Search for the cell housing the specified text and yield its (X, Y) center coordinate. 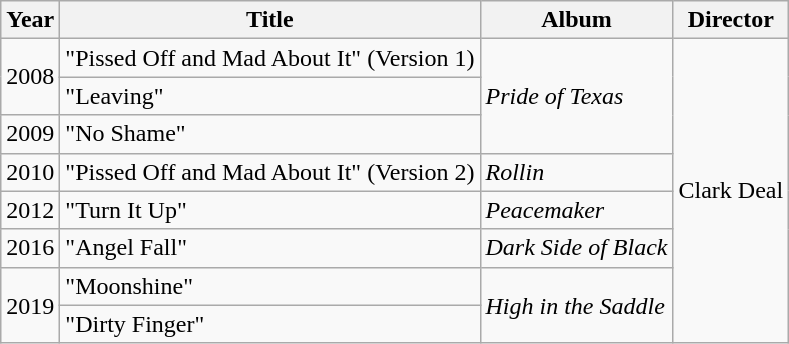
Dark Side of Black (576, 248)
Album (576, 20)
2016 (30, 248)
2009 (30, 134)
"Angel Fall" (270, 248)
Clark Deal (731, 191)
Rollin (576, 172)
2010 (30, 172)
"Pissed Off and Mad About It" (Version 2) (270, 172)
2008 (30, 77)
"Moonshine" (270, 286)
Pride of Texas (576, 96)
Director (731, 20)
Peacemaker (576, 210)
"Turn It Up" (270, 210)
High in the Saddle (576, 305)
2019 (30, 305)
"Dirty Finger" (270, 324)
Year (30, 20)
"Pissed Off and Mad About It" (Version 1) (270, 58)
2012 (30, 210)
"No Shame" (270, 134)
Title (270, 20)
"Leaving" (270, 96)
